From the cell containing the given text, extract its center point as [X, Y] coordinate. 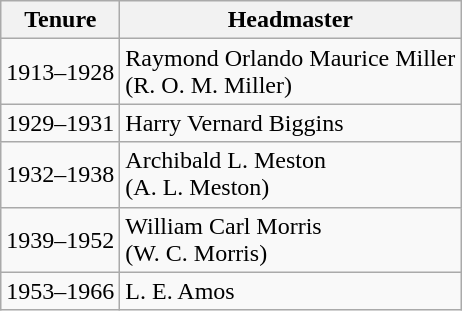
Harry Vernard Biggins [290, 123]
Tenure [60, 20]
1932–1938 [60, 174]
Headmaster [290, 20]
1913–1928 [60, 72]
1929–1931 [60, 123]
Raymond Orlando Maurice Miller(R. O. M. Miller) [290, 72]
Archibald L. Meston(A. L. Meston) [290, 174]
L. E. Amos [290, 291]
William Carl Morris(W. C. Morris) [290, 240]
1953–1966 [60, 291]
1939–1952 [60, 240]
